Extract the [x, y] coordinate from the center of the cell holding the provided text.  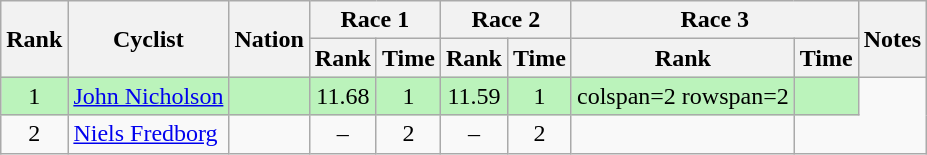
11.68 [342, 96]
Niels Fredborg [148, 134]
11.59 [474, 96]
Notes [892, 39]
colspan=2 rowspan=2 [682, 96]
Race 2 [506, 20]
Race 1 [374, 20]
John Nicholson [148, 96]
Nation [269, 39]
Cyclist [148, 39]
Race 3 [714, 20]
